Determine the (x, y) coordinate at the center of the cell enclosing the given text.  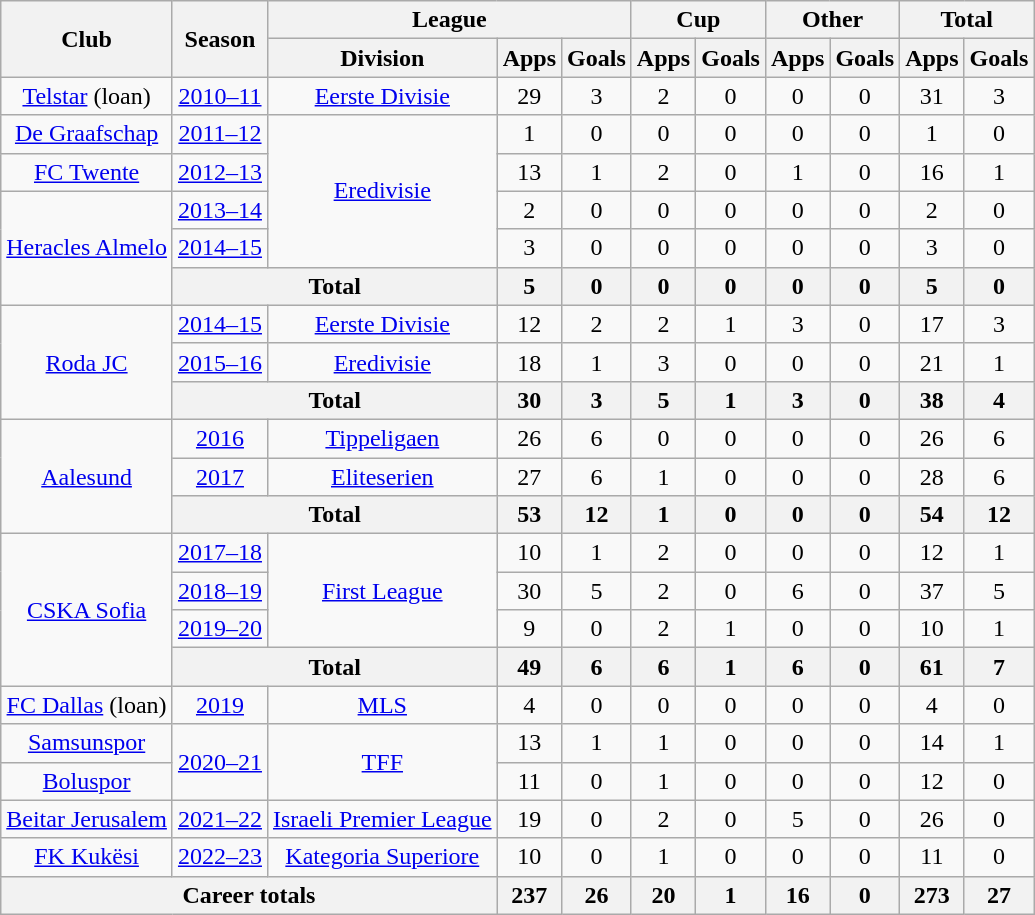
2021–22 (220, 819)
29 (529, 96)
Club (87, 39)
2010–11 (220, 96)
38 (932, 400)
237 (529, 895)
21 (932, 362)
61 (932, 667)
20 (663, 895)
Career totals (249, 895)
2020–21 (220, 762)
Beitar Jerusalem (87, 819)
Heracles Almelo (87, 248)
Division (382, 58)
FK Kukësi (87, 857)
First League (382, 591)
17 (932, 324)
49 (529, 667)
Aalesund (87, 476)
Boluspor (87, 781)
9 (529, 629)
Tippeligaen (382, 438)
2019–20 (220, 629)
19 (529, 819)
De Graafschap (87, 134)
FC Twente (87, 172)
FC Dallas (loan) (87, 705)
Roda JC (87, 362)
Other (832, 20)
18 (529, 362)
7 (999, 667)
273 (932, 895)
2011–12 (220, 134)
Israeli Premier League (382, 819)
53 (529, 515)
28 (932, 477)
2012–13 (220, 172)
Telstar (loan) (87, 96)
54 (932, 515)
TFF (382, 762)
2022–23 (220, 857)
2016 (220, 438)
37 (932, 591)
2015–16 (220, 362)
2017–18 (220, 553)
Eliteserien (382, 477)
Cup (698, 20)
CSKA Sofia (87, 610)
Samsunspor (87, 743)
14 (932, 743)
2019 (220, 705)
League (449, 20)
Kategoria Superiore (382, 857)
2013–14 (220, 210)
31 (932, 96)
Season (220, 39)
2018–19 (220, 591)
2017 (220, 477)
MLS (382, 705)
